Return [x, y] of the center of cell containing provided text 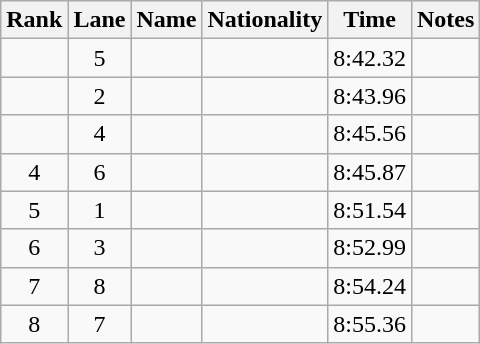
Rank [34, 20]
8:54.24 [370, 286]
Notes [445, 20]
8:51.54 [370, 210]
Time [370, 20]
2 [100, 96]
Name [166, 20]
8:55.36 [370, 324]
Nationality [265, 20]
Lane [100, 20]
8:45.56 [370, 134]
8:42.32 [370, 58]
8:45.87 [370, 172]
3 [100, 248]
8:52.99 [370, 248]
8:43.96 [370, 96]
1 [100, 210]
